Detect which cell encompasses the target text, then output its [X, Y] center coordinate. 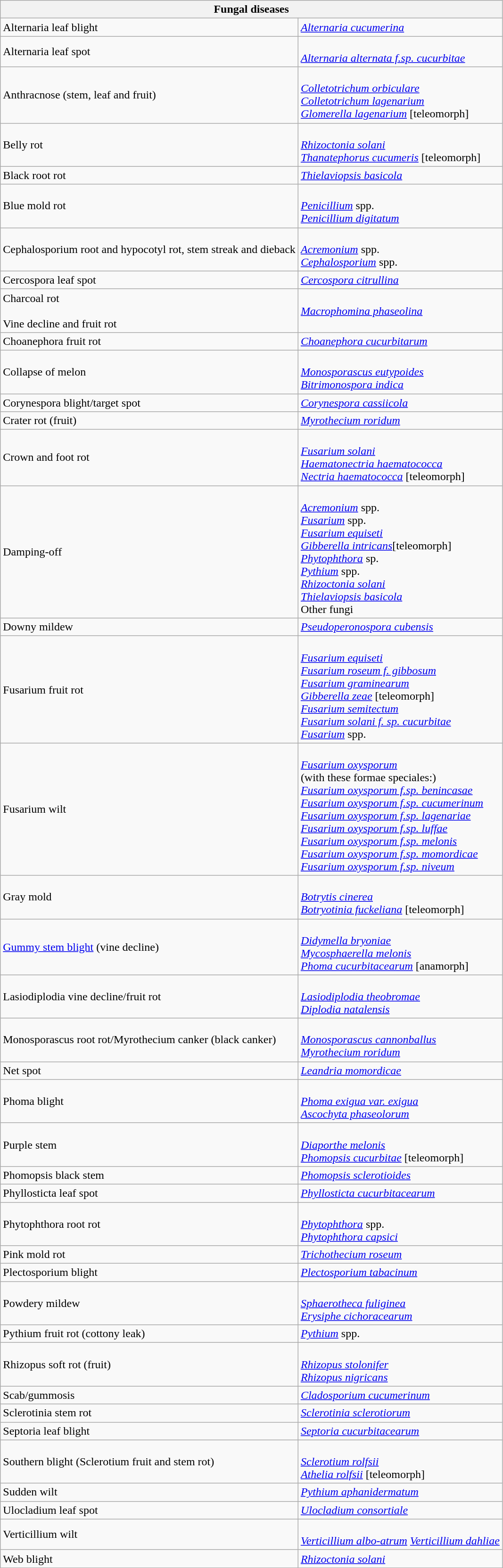
Alternaria cucumerina [400, 27]
Plectosporium blight [149, 1273]
Thielaviopsis basicola [400, 175]
Anthracnose (stem, leaf and fruit) [149, 95]
Verticillium albo-atrum Verticillium dahliae [400, 1534]
Cladosporium cucumerinum [400, 1395]
Monosporascus eutypoides Bitrimonospora indica [400, 372]
Penicillium spp. Penicillium digitatum [400, 206]
Powdery mildew [149, 1303]
Macrophomina phaseolina [400, 310]
Pink mold rot [149, 1255]
Alternaria leaf spot [149, 52]
Corynespora cassiicola [400, 403]
Fusarium wilt [149, 809]
Southern blight (Sclerotium fruit and stem rot) [149, 1462]
Scab/gummosis [149, 1395]
Web blight [149, 1559]
Pseudoperonospora cubensis [400, 627]
Rhizopus soft rot (fruit) [149, 1364]
Gummy stem blight (vine decline) [149, 947]
Pythium aphanidermatum [400, 1492]
Phyllosticta cucurbitacearum [400, 1193]
Myrothecium roridum [400, 421]
Cephalosporium root and hypocotyl rot, stem streak and dieback [149, 249]
Alternaria leaf blight [149, 27]
Phomopsis sclerotioides [400, 1175]
Sclerotinia sclerotiorum [400, 1413]
Ulocladium consortiale [400, 1510]
Choanephora cucurbitarum [400, 341]
Verticillium wilt [149, 1534]
Crater rot (fruit) [149, 421]
Phoma exigua var. exigua Ascochyta phaseolorum [400, 1101]
Rhizoctonia solani [400, 1559]
Acremonium spp. Cephalosporium spp. [400, 249]
Sclerotium rolfsii Athelia rolfsii [teleomorph] [400, 1462]
Septoria leaf blight [149, 1431]
Phomopsis black stem [149, 1175]
Septoria cucurbitacearum [400, 1431]
Charcoal rotVine decline and fruit rot [149, 310]
Sudden wilt [149, 1492]
Ulocladium leaf spot [149, 1510]
Botrytis cinerea Botryotinia fuckeliana [teleomorph] [400, 897]
Pythium fruit rot (cottony leak) [149, 1334]
Monosporascus cannonballus Myrothecium roridum [400, 1040]
Rhizopus stolonifer Rhizopus nigricans [400, 1364]
Lasiodiplodia vine decline/fruit rot [149, 996]
Cercospora citrullina [400, 280]
Monosporascus root rot/Myrothecium canker (black canker) [149, 1040]
Diaporthe melonis Phomopsis cucurbitae [teleomorph] [400, 1144]
Gray mold [149, 897]
Phoma blight [149, 1101]
Crown and foot rot [149, 458]
Phytophthora spp. Phytophthora capsici [400, 1224]
Sclerotinia stem rot [149, 1413]
Colletotrichum orbiculare Colletotrichum lagenarium Glomerella lagenarium [teleomorph] [400, 95]
Alternaria alternata f.sp. cucurbitae [400, 52]
Blue mold rot [149, 206]
Damping-off [149, 552]
Trichothecium roseum [400, 1255]
Leandria momordicae [400, 1070]
Net spot [149, 1070]
Choanephora fruit rot [149, 341]
Fusarium fruit rot [149, 690]
Purple stem [149, 1144]
Black root rot [149, 175]
Fungal diseases [252, 9]
Downy mildew [149, 627]
Plectosporium tabacinum [400, 1273]
Lasiodiplodia theobromae Diplodia natalensis [400, 996]
Phytophthora root rot [149, 1224]
Collapse of melon [149, 372]
Sphaerotheca fuliginea Erysiphe cichoracearum [400, 1303]
Didymella bryoniae Mycosphaerella melonis Phoma cucurbitacearum [anamorph] [400, 947]
Rhizoctonia solani Thanatephorus cucumeris [teleomorph] [400, 145]
Phyllosticta leaf spot [149, 1193]
Pythium spp. [400, 1334]
Fusarium solani Haematonectria haematococca Nectria haematococca [teleomorph] [400, 458]
Belly rot [149, 145]
Cercospora leaf spot [149, 280]
Corynespora blight/target spot [149, 403]
